Search for the cell housing the specified text and yield its (x, y) center coordinate. 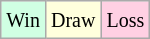
Win (24, 20)
Draw (72, 20)
Loss (126, 20)
